Locate the cell with the specified text and output its [x, y] center coordinate. 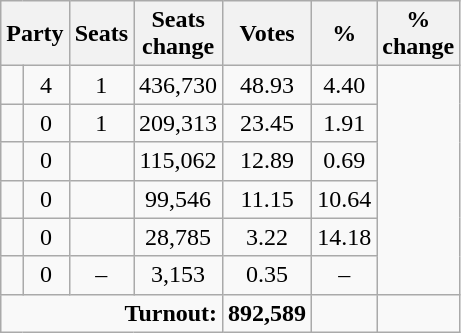
%change [418, 34]
1.91 [344, 123]
Seats [101, 34]
0.35 [268, 275]
4.40 [344, 85]
115,062 [178, 161]
Turnout: [112, 313]
3,153 [178, 275]
23.45 [268, 123]
10.64 [344, 199]
892,589 [268, 313]
% [344, 34]
0.69 [344, 161]
3.22 [268, 237]
48.93 [268, 85]
Party [35, 34]
Votes [268, 34]
436,730 [178, 85]
12.89 [268, 161]
4 [46, 85]
Seatschange [178, 34]
11.15 [268, 199]
28,785 [178, 237]
14.18 [344, 237]
209,313 [178, 123]
99,546 [178, 199]
